Identify which cell holds the provided text, then report its (X, Y) central coordinate. 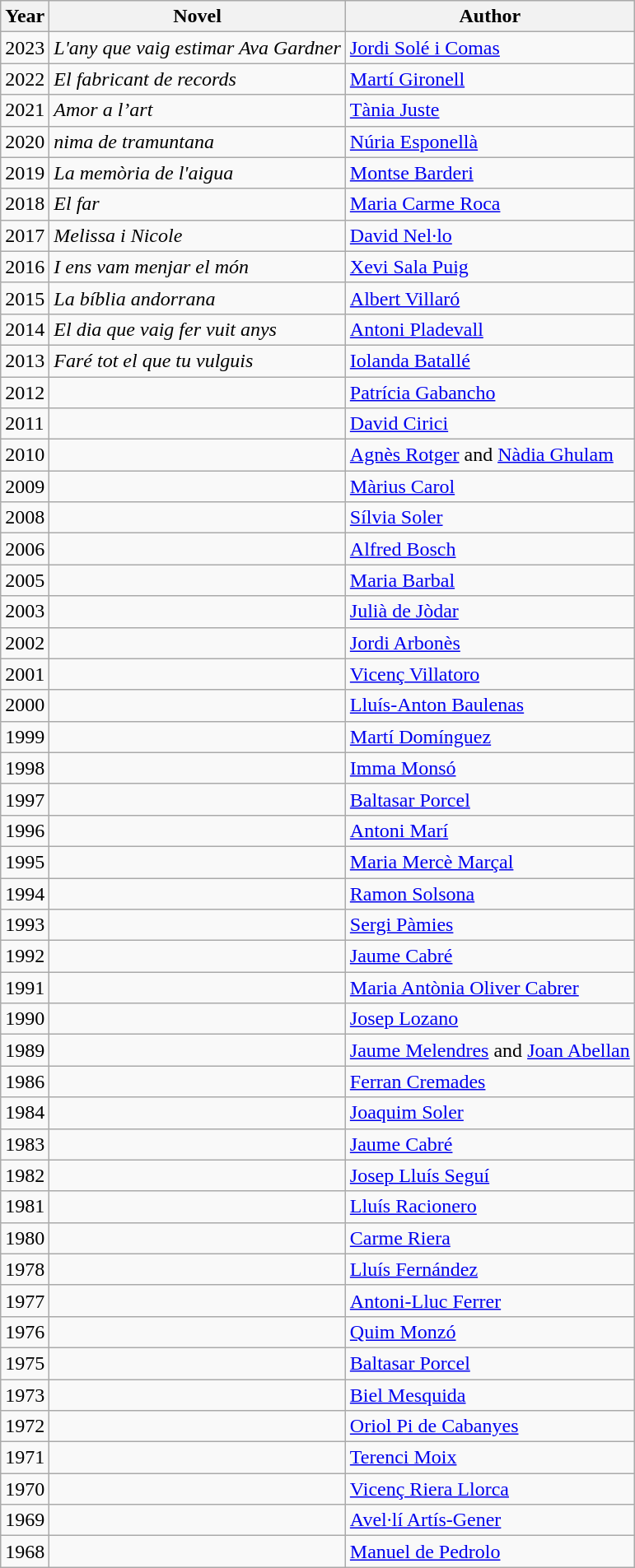
2005 (25, 580)
Josep Lozano (489, 1019)
Albert Villaró (489, 298)
David Nel·lo (489, 235)
Novel (198, 16)
Alfred Bosch (489, 549)
El dia que vaig fer vuit anys (198, 329)
Maria Barbal (489, 580)
El far (198, 204)
2021 (25, 110)
2002 (25, 643)
2016 (25, 267)
Carme Riera (489, 1238)
1980 (25, 1238)
Manuel de Pedrolo (489, 1552)
Iolanda Batallé (489, 361)
2013 (25, 361)
Lluís Fernández (489, 1269)
Tània Juste (489, 110)
2010 (25, 455)
Agnès Rotger and Nàdia Ghulam (489, 455)
Avel·lí Artís-Gener (489, 1520)
2011 (25, 424)
Jordi Arbonès (489, 643)
L'any que vaig estimar Ava Gardner (198, 48)
2019 (25, 173)
Maria Mercè Marçal (489, 862)
1978 (25, 1269)
Julià de Jòdar (489, 612)
2008 (25, 518)
Jaume Melendres and Joan Abellan (489, 1050)
Biel Mesquida (489, 1395)
1995 (25, 862)
1970 (25, 1489)
Antoni Marí (489, 831)
Lluís-Anton Baulenas (489, 705)
El fabricant de records (198, 79)
Terenci Moix (489, 1458)
1996 (25, 831)
1977 (25, 1300)
2000 (25, 705)
Vicenç Villatoro (489, 674)
1986 (25, 1082)
Maria Carme Roca (489, 204)
1999 (25, 737)
Faré tot el que tu vulguis (198, 361)
1990 (25, 1019)
1994 (25, 893)
1969 (25, 1520)
1991 (25, 988)
1992 (25, 956)
Lluís Racionero (489, 1207)
2001 (25, 674)
1968 (25, 1552)
1984 (25, 1113)
2015 (25, 298)
2017 (25, 235)
Joaquim Soler (489, 1113)
David Cirici (489, 424)
2020 (25, 142)
1971 (25, 1458)
1981 (25, 1207)
2009 (25, 486)
Quim Monzó (489, 1332)
Núria Esponellà (489, 142)
Josep Lluís Seguí (489, 1175)
Martí Gironell (489, 79)
1998 (25, 768)
Ramon Solsona (489, 893)
1972 (25, 1426)
Patrícia Gabancho (489, 393)
Antoni-Lluc Ferrer (489, 1300)
Maria Antònia Oliver Cabrer (489, 988)
2022 (25, 79)
1976 (25, 1332)
2014 (25, 329)
Jordi Solé i Comas (489, 48)
2003 (25, 612)
1993 (25, 925)
Sergi Pàmies (489, 925)
La memòria de l'aigua (198, 173)
Oriol Pi de Cabanyes (489, 1426)
2006 (25, 549)
Màrius Carol (489, 486)
1975 (25, 1363)
2018 (25, 204)
Imma Monsó (489, 768)
1973 (25, 1395)
Antoni Pladevall (489, 329)
Year (25, 16)
1997 (25, 799)
Montse Barderi (489, 173)
Melissa i Nicole (198, 235)
Amor a l’art (198, 110)
Martí Domínguez (489, 737)
2012 (25, 393)
1983 (25, 1144)
La bíblia andorrana (198, 298)
Author (489, 16)
I ens vam menjar el món (198, 267)
2023 (25, 48)
Vicenç Riera Llorca (489, 1489)
Sílvia Soler (489, 518)
1982 (25, 1175)
Ferran Cremades (489, 1082)
nima de tramuntana (198, 142)
1989 (25, 1050)
Xevi Sala Puig (489, 267)
